Detect which cell encompasses the target text, then output its (X, Y) center coordinate. 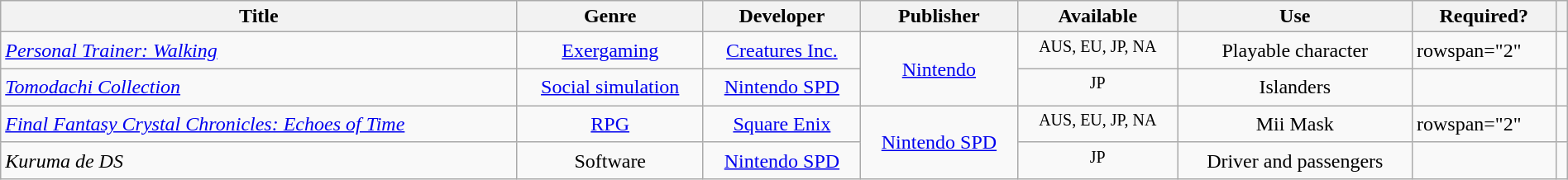
Available (1097, 17)
Genre (610, 17)
Kuruma de DS (259, 160)
Nintendo (939, 69)
Islanders (1295, 88)
Playable character (1295, 51)
Software (610, 160)
Use (1295, 17)
Final Fantasy Crystal Chronicles: Echoes of Time (259, 124)
Creatures Inc. (782, 51)
Exergaming (610, 51)
Mii Mask (1295, 124)
Required? (1484, 17)
Personal Trainer: Walking (259, 51)
Square Enix (782, 124)
Developer (782, 17)
Publisher (939, 17)
Tomodachi Collection (259, 88)
RPG (610, 124)
Social simulation (610, 88)
Driver and passengers (1295, 160)
Title (259, 17)
